Scan for the cell matching the given text and deliver its (X, Y) coordinate at center. 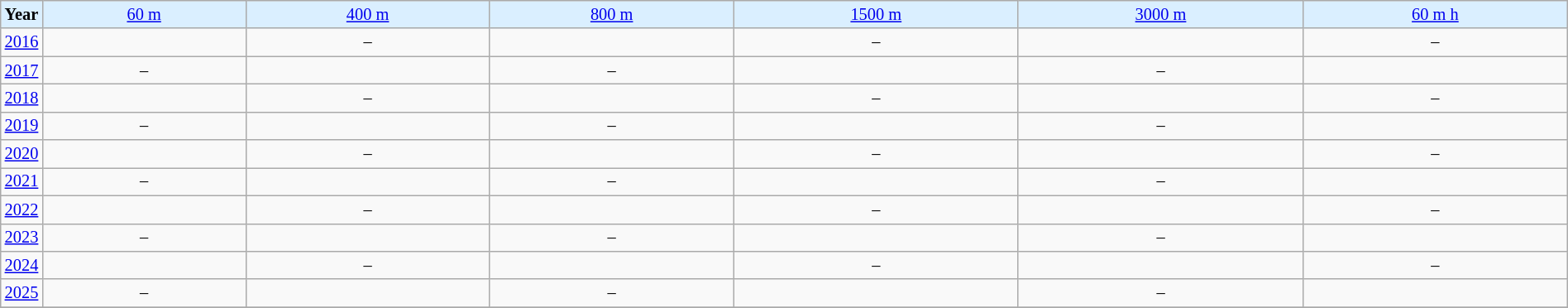
Year (22, 14)
2025 (22, 293)
60 m h (1436, 14)
2024 (22, 265)
2017 (22, 70)
400 m (367, 14)
2020 (22, 154)
2023 (22, 238)
2021 (22, 181)
800 m (612, 14)
2016 (22, 42)
3000 m (1160, 14)
2018 (22, 98)
1500 m (876, 14)
2022 (22, 209)
60 m (144, 14)
2019 (22, 126)
